Return [x, y] of the center of cell containing provided text 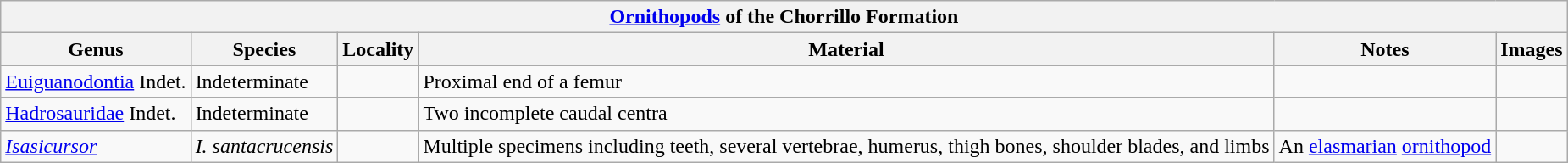
Genus [96, 49]
An elasmarian ornithopod [1385, 146]
Two incomplete caudal centra [846, 114]
Locality [378, 49]
Species [264, 49]
Euiguanodontia Indet. [96, 81]
Images [1532, 49]
Proximal end of a femur [846, 81]
Notes [1385, 49]
Multiple specimens including teeth, several vertebrae, humerus, thigh bones, shoulder blades, and limbs [846, 146]
Material [846, 49]
Isasicursor [96, 146]
Ornithopods of the Chorrillo Formation [784, 17]
I. santacrucensis [264, 146]
Hadrosauridae Indet. [96, 114]
